Return [x, y] of the center of cell containing provided text 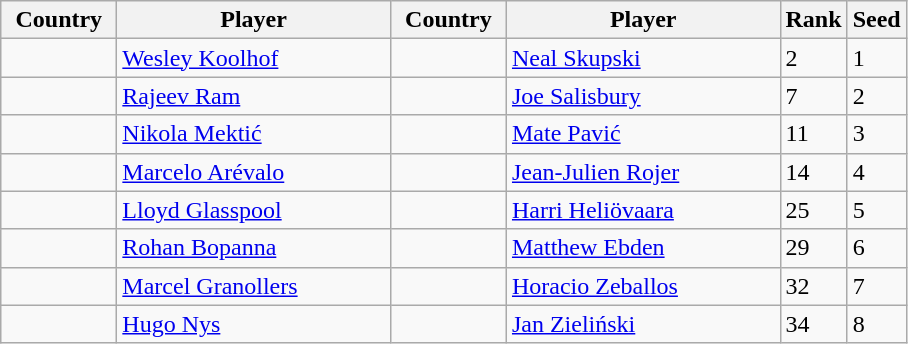
34 [814, 324]
14 [814, 172]
Rohan Bopanna [254, 248]
Nikola Mektić [254, 134]
32 [814, 286]
Mate Pavić [643, 134]
5 [876, 210]
11 [814, 134]
Rajeev Ram [254, 96]
6 [876, 248]
Seed [876, 20]
Marcelo Arévalo [254, 172]
Jean-Julien Rojer [643, 172]
Jan Zieliński [643, 324]
1 [876, 58]
Marcel Granollers [254, 286]
Neal Skupski [643, 58]
29 [814, 248]
Hugo Nys [254, 324]
Matthew Ebden [643, 248]
Rank [814, 20]
3 [876, 134]
Wesley Koolhof [254, 58]
Horacio Zeballos [643, 286]
4 [876, 172]
Lloyd Glasspool [254, 210]
25 [814, 210]
Harri Heliövaara [643, 210]
Joe Salisbury [643, 96]
8 [876, 324]
